Extract the (x, y) coordinate from the center of the cell holding the provided text.  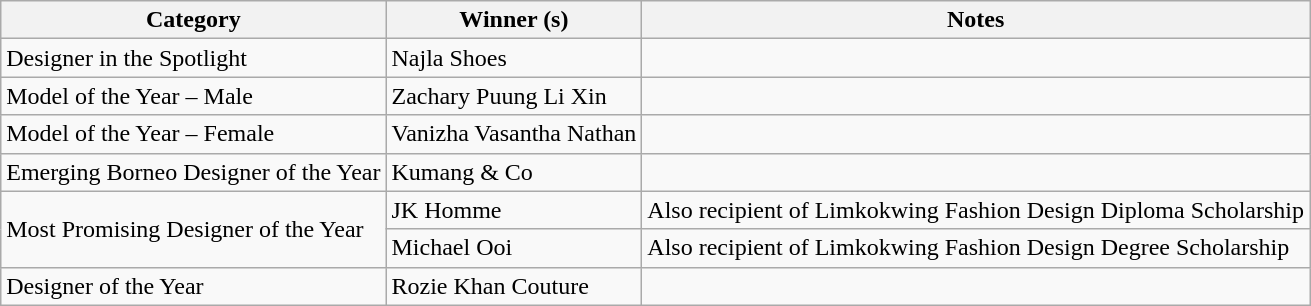
Designer of the Year (194, 286)
Also recipient of Limkokwing Fashion Design Degree Scholarship (976, 248)
Category (194, 20)
Designer in the Spotlight (194, 58)
Kumang & Co (514, 172)
Michael Ooi (514, 248)
Winner (s) (514, 20)
Zachary Puung Li Xin (514, 96)
Emerging Borneo Designer of the Year (194, 172)
Rozie Khan Couture (514, 286)
Notes (976, 20)
JK Homme (514, 210)
Vanizha Vasantha Nathan (514, 134)
Model of the Year – Male (194, 96)
Model of the Year – Female (194, 134)
Also recipient of Limkokwing Fashion Design Diploma Scholarship (976, 210)
Most Promising Designer of the Year (194, 229)
Najla Shoes (514, 58)
